Return the [x, y] coordinate for the center point of the cell that contains the specified text.  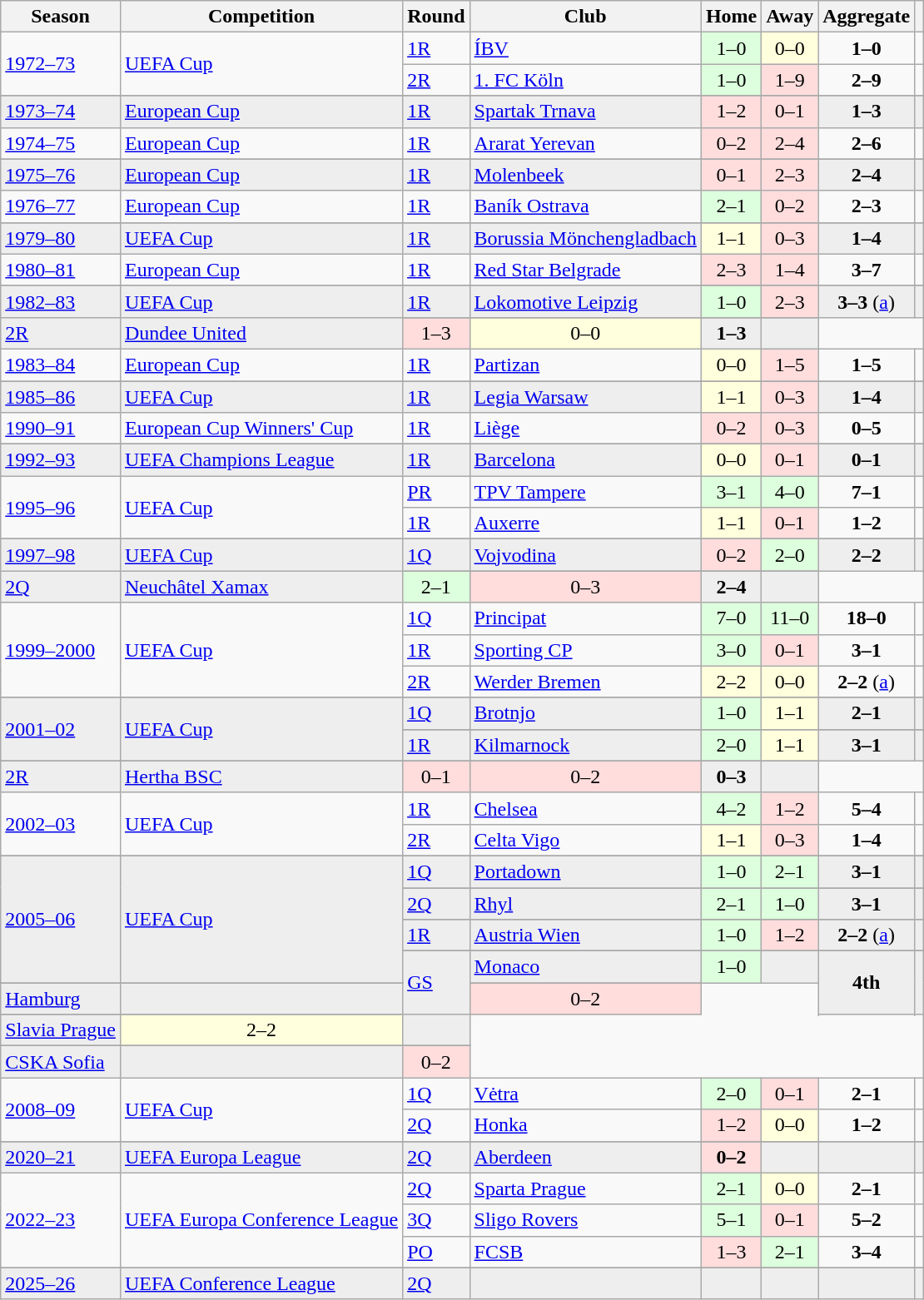
ÍBV [585, 48]
Sparta Prague [585, 1188]
Portadown [585, 871]
1992–93 [61, 460]
UEFA Europa League [261, 1157]
Honka [585, 1125]
1995–96 [61, 508]
Club [585, 17]
CSKA Sofia [61, 1062]
Season [61, 17]
Austria Wien [585, 935]
Ararat Yerevan [585, 143]
1–9 [790, 80]
1. FC Köln [585, 80]
Slavia Prague [61, 1030]
Werder Bremen [585, 682]
Lokomotive Leipzig [585, 301]
3–0 [731, 650]
1972–73 [61, 64]
1979–80 [61, 238]
Legia Warsaw [585, 397]
2025–26 [61, 1283]
Dundee United [261, 333]
2022–23 [61, 1220]
1974–75 [61, 143]
Aberdeen [585, 1157]
UEFA Champions League [261, 460]
Vojvodina [585, 555]
PR [436, 492]
7–0 [731, 618]
PO [436, 1252]
3Q [436, 1220]
5–2 [867, 1220]
TPV Tampere [585, 492]
Sporting CP [585, 650]
2008–09 [61, 1109]
Kilmarnock [585, 745]
1975–76 [61, 175]
Brotnjo [585, 713]
Neuchâtel Xamax [261, 587]
2002–03 [61, 824]
Hertha BSC [261, 777]
4th [867, 983]
Monaco [585, 967]
7–1 [867, 492]
4–0 [790, 492]
2001–02 [61, 729]
Spartak Trnava [585, 112]
3–7 [867, 270]
Molenbeek [585, 175]
0–5 [867, 429]
Aggregate [867, 17]
Chelsea [585, 808]
Red Star Belgrade [585, 270]
2005–06 [61, 919]
Sligo Rovers [585, 1220]
1982–83 [61, 301]
Partizan [585, 365]
Celta Vigo [585, 840]
Away [790, 17]
1983–84 [61, 365]
Round [436, 17]
Borussia Mönchengladbach [585, 238]
2–6 [867, 143]
Liège [585, 429]
UEFA Europa Conference League [261, 1220]
FCSB [585, 1252]
3–3 (a) [867, 301]
Baník Ostrava [585, 206]
Rhyl [585, 903]
2020–21 [61, 1157]
1976–77 [61, 206]
1985–86 [61, 397]
11–0 [790, 618]
Home [731, 17]
Barcelona [585, 460]
18–0 [867, 618]
1973–74 [61, 112]
European Cup Winners' Cup [261, 429]
Vėtra [585, 1094]
GS [436, 983]
Auxerre [585, 523]
1980–81 [61, 270]
Hamburg [61, 999]
1997–98 [61, 555]
1999–2000 [61, 650]
2–9 [867, 80]
3–4 [867, 1252]
5–4 [867, 808]
1990–91 [61, 429]
UEFA Conference League [261, 1283]
Principat [585, 618]
Competition [261, 17]
5–1 [731, 1220]
4–2 [731, 808]
